Capture the cell that displays the provided text and extract its (X, Y) central coordinate. 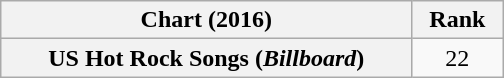
22 (458, 58)
Rank (458, 20)
US Hot Rock Songs (Billboard) (206, 58)
Chart (2016) (206, 20)
